Output the [x, y] coordinate of the center of the cell containing the given text.  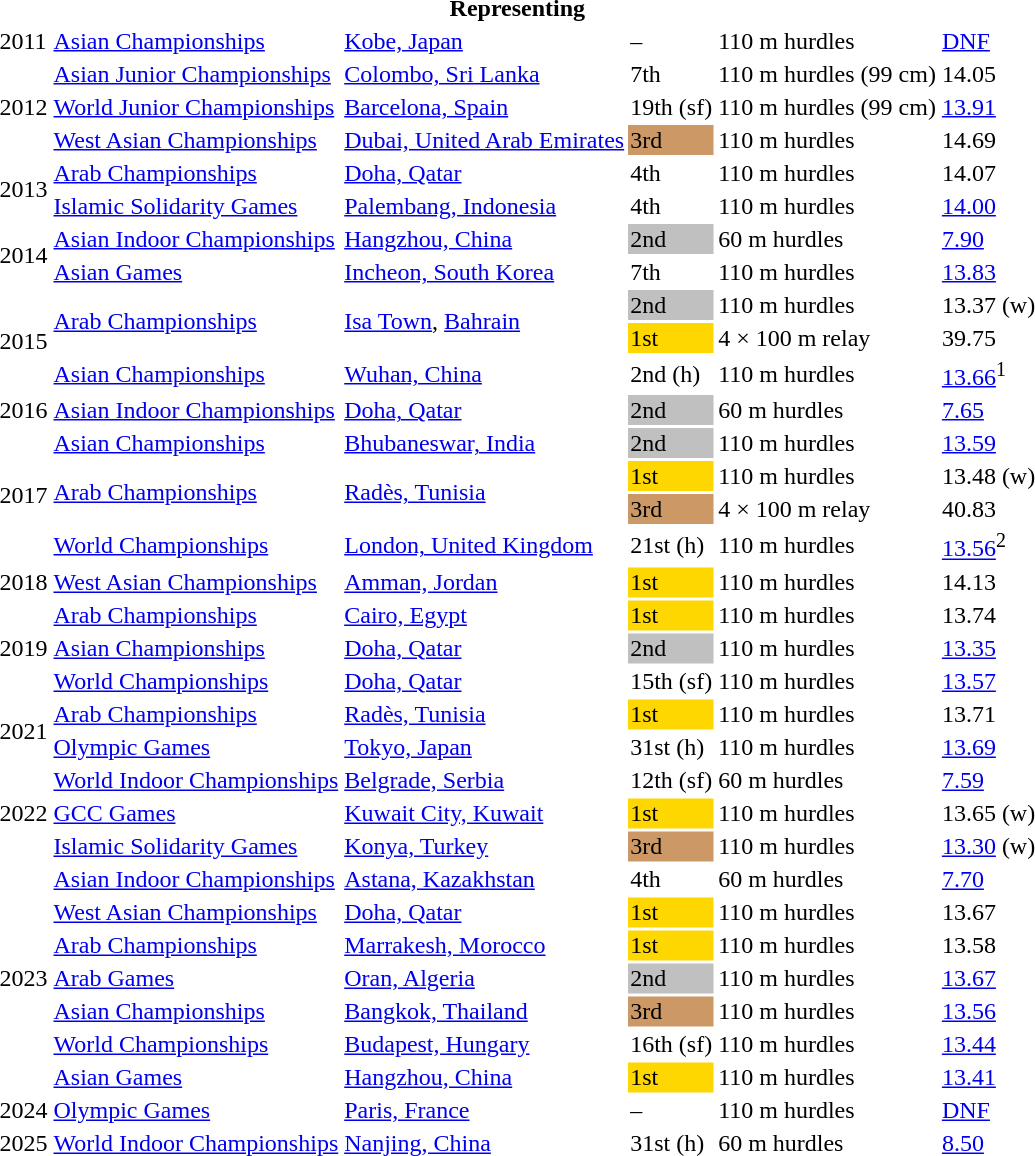
Bhubaneswar, India [484, 443]
Incheon, South Korea [484, 272]
World Junior Championships [196, 107]
Oran, Algeria [484, 978]
Tokyo, Japan [484, 747]
Kuwait City, Kuwait [484, 813]
Paris, France [484, 1110]
19th (sf) [672, 107]
Dubai, United Arab Emirates [484, 140]
Wuhan, China [484, 374]
Cairo, Egypt [484, 615]
12th (sf) [672, 780]
16th (sf) [672, 1044]
Isa Town, Bahrain [484, 322]
World Indoor Championships [196, 780]
Marrakesh, Morocco [484, 945]
Asian Junior Championships [196, 74]
Budapest, Hungary [484, 1044]
Palembang, Indonesia [484, 206]
Arab Games [196, 978]
Bangkok, Thailand [484, 1011]
Colombo, Sri Lanka [484, 74]
Belgrade, Serbia [484, 780]
21st (h) [672, 545]
Barcelona, Spain [484, 107]
31st (h) [672, 747]
GCC Games [196, 813]
Astana, Kazakhstan [484, 879]
15th (sf) [672, 681]
London, United Kingdom [484, 545]
Kobe, Japan [484, 41]
2nd (h) [672, 374]
Amman, Jordan [484, 582]
Konya, Turkey [484, 846]
